Determine the (X, Y) coordinate at the center of the cell enclosing the given text.  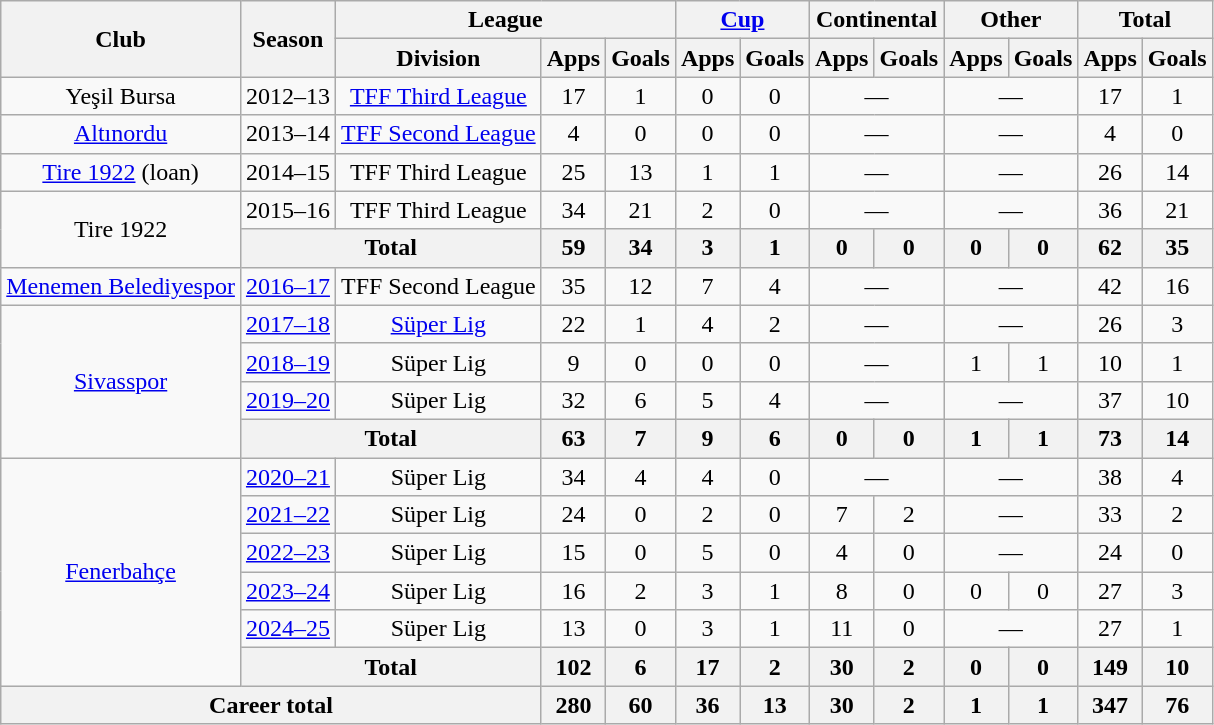
Continental (877, 20)
Cup (742, 20)
11 (842, 629)
Division (438, 58)
2021–22 (288, 515)
37 (1110, 400)
2019–20 (288, 400)
Sivasspor (121, 381)
280 (573, 705)
Other (1011, 20)
59 (573, 248)
25 (573, 172)
Fenerbahçe (121, 572)
2015–16 (288, 210)
42 (1110, 286)
22 (573, 324)
Season (288, 39)
8 (842, 591)
2018–19 (288, 362)
2014–15 (288, 172)
2023–24 (288, 591)
Altınordu (121, 134)
102 (573, 667)
Yeşil Bursa (121, 96)
Career total (271, 705)
2016–17 (288, 286)
12 (641, 286)
2020–21 (288, 477)
Tire 1922 (loan) (121, 172)
38 (1110, 477)
73 (1110, 438)
Menemen Belediyespor (121, 286)
2022–23 (288, 553)
2024–25 (288, 629)
Club (121, 39)
15 (573, 553)
2017–18 (288, 324)
149 (1110, 667)
2012–13 (288, 96)
33 (1110, 515)
League (505, 20)
Tire 1922 (121, 229)
63 (573, 438)
62 (1110, 248)
60 (641, 705)
32 (573, 400)
347 (1110, 705)
2013–14 (288, 134)
76 (1177, 705)
